Identify which cell holds the provided text, then report its (X, Y) central coordinate. 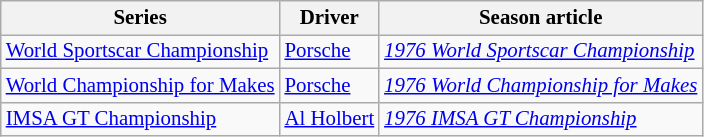
1976 World Sportscar Championship (540, 51)
World Sportscar Championship (140, 51)
World Championship for Makes (140, 85)
Series (140, 18)
Season article (540, 18)
1976 IMSA GT Championship (540, 119)
IMSA GT Championship (140, 119)
1976 World Championship for Makes (540, 85)
Driver (329, 18)
Al Holbert (329, 119)
